Search for the cell housing the specified text and yield its (x, y) center coordinate. 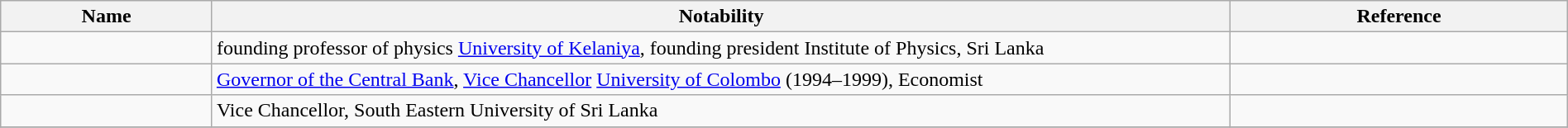
Notability (721, 17)
founding professor of physics University of Kelaniya, founding president Institute of Physics, Sri Lanka (721, 48)
Vice Chancellor, South Eastern University of Sri Lanka (721, 111)
Reference (1399, 17)
Name (107, 17)
Governor of the Central Bank, Vice Chancellor University of Colombo (1994–1999), Economist (721, 79)
